For the text-containing cell, return its midpoint in [x, y] coordinate format. 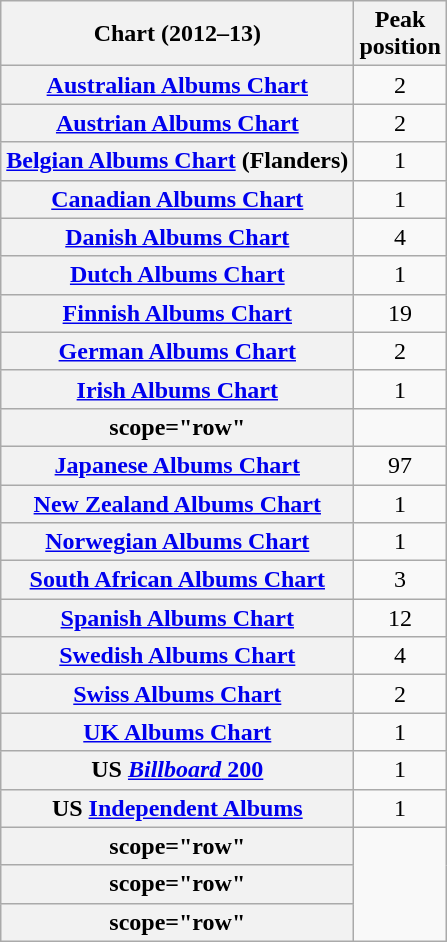
19 [400, 313]
Australian Albums Chart [178, 85]
Irish Albums Chart [178, 389]
Peakposition [400, 34]
US Independent Albums [178, 808]
Belgian Albums Chart (Flanders) [178, 161]
Swedish Albums Chart [178, 656]
Austrian Albums Chart [178, 123]
UK Albums Chart [178, 732]
97 [400, 465]
German Albums Chart [178, 351]
US Billboard 200 [178, 770]
Dutch Albums Chart [178, 275]
Japanese Albums Chart [178, 465]
Swiss Albums Chart [178, 694]
Spanish Albums Chart [178, 618]
Canadian Albums Chart [178, 199]
New Zealand Albums Chart [178, 503]
Finnish Albums Chart [178, 313]
Chart (2012–13) [178, 34]
Danish Albums Chart [178, 237]
12 [400, 618]
South African Albums Chart [178, 580]
Norwegian Albums Chart [178, 542]
3 [400, 580]
